Find where the given text appears and provide that cell's center as (x, y) coordinate. 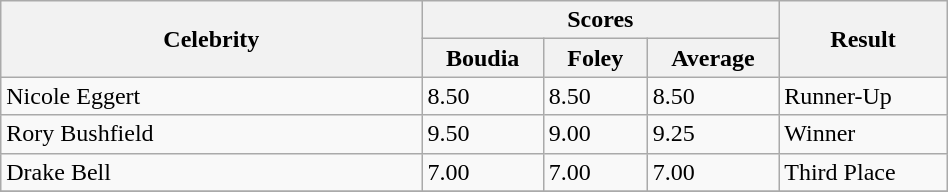
9.25 (712, 134)
9.00 (595, 134)
Result (863, 39)
Celebrity (212, 39)
Drake Bell (212, 172)
Average (712, 58)
Runner-Up (863, 96)
Nicole Eggert (212, 96)
Winner (863, 134)
Boudia (482, 58)
Foley (595, 58)
Rory Bushfield (212, 134)
9.50 (482, 134)
Third Place (863, 172)
Scores (600, 20)
